Detect which cell encompasses the target text, then output its (x, y) center coordinate. 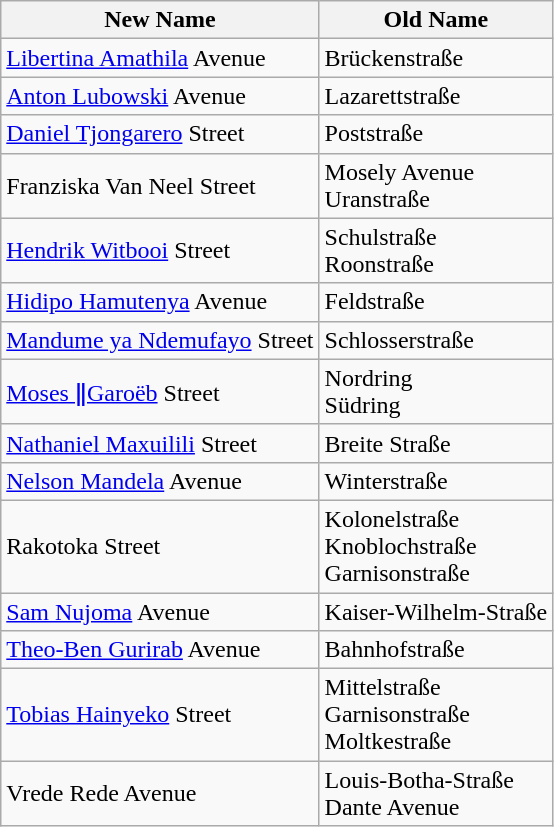
Winterstraße (436, 481)
SchulstraßeRoonstraße (436, 250)
Libertina Amathila Avenue (160, 58)
Mandume ya Ndemufayo Street (160, 340)
Nelson Mandela Avenue (160, 481)
New Name (160, 20)
Bahnhofstraße (436, 650)
Nathaniel Maxuilili Street (160, 443)
Rakotoka Street (160, 546)
Schlosserstraße (436, 340)
Tobias Hainyeko Street (160, 715)
Mosely AvenueUranstraße (436, 186)
Hidipo Hamutenya Avenue (160, 302)
Hendrik Witbooi Street (160, 250)
Vrede Rede Avenue (160, 794)
KolonelstraßeKnoblochstraßeGarnisonstraße (436, 546)
Daniel Tjongarero Street (160, 134)
NordringSüdring (436, 392)
Feldstraße (436, 302)
Old Name (436, 20)
Breite Straße (436, 443)
Franziska Van Neel Street (160, 186)
Louis-Botha-StraßeDante Avenue (436, 794)
Poststraße (436, 134)
Theo-Ben Gurirab Avenue (160, 650)
Moses ǁGaroëb Street (160, 392)
Anton Lubowski Avenue (160, 96)
Brückenstraße (436, 58)
Kaiser-Wilhelm-Straße (436, 611)
Sam Nujoma Avenue (160, 611)
Lazarettstraße (436, 96)
MittelstraßeGarnisonstraßeMoltkestraße (436, 715)
